Find where the given text appears and provide that cell's center as [X, Y] coordinate. 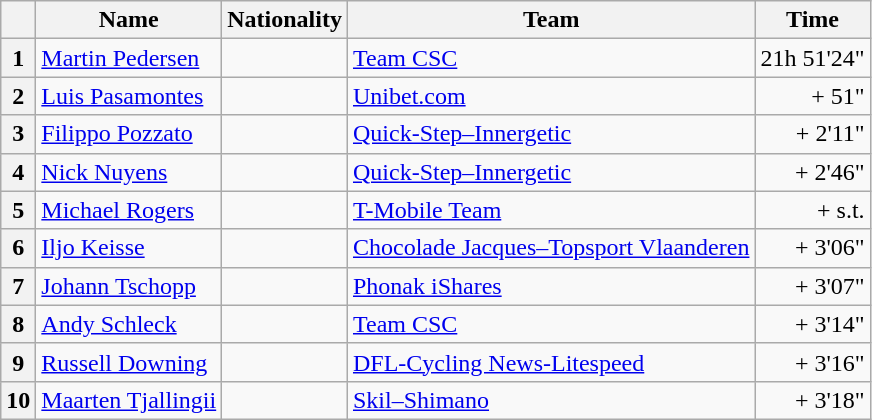
Martin Pedersen [129, 58]
+ 3'06" [812, 248]
Unibet.com [550, 96]
Chocolade Jacques–Topsport Vlaanderen [550, 248]
+ 3'16" [812, 362]
3 [18, 134]
Iljo Keisse [129, 248]
Nick Nuyens [129, 172]
8 [18, 324]
6 [18, 248]
Time [812, 20]
5 [18, 210]
+ 51" [812, 96]
Skil–Shimano [550, 400]
Nationality [285, 20]
Johann Tschopp [129, 286]
+ 2'46" [812, 172]
Filippo Pozzato [129, 134]
+ 2'11" [812, 134]
Team [550, 20]
+ s.t. [812, 210]
Andy Schleck [129, 324]
Maarten Tjallingii [129, 400]
Name [129, 20]
Luis Pasamontes [129, 96]
21h 51'24" [812, 58]
10 [18, 400]
2 [18, 96]
Russell Downing [129, 362]
+ 3'07" [812, 286]
1 [18, 58]
9 [18, 362]
DFL-Cycling News-Litespeed [550, 362]
7 [18, 286]
Phonak iShares [550, 286]
+ 3'18" [812, 400]
Michael Rogers [129, 210]
4 [18, 172]
+ 3'14" [812, 324]
T-Mobile Team [550, 210]
